Identify which cell holds the provided text, then report its [X, Y] central coordinate. 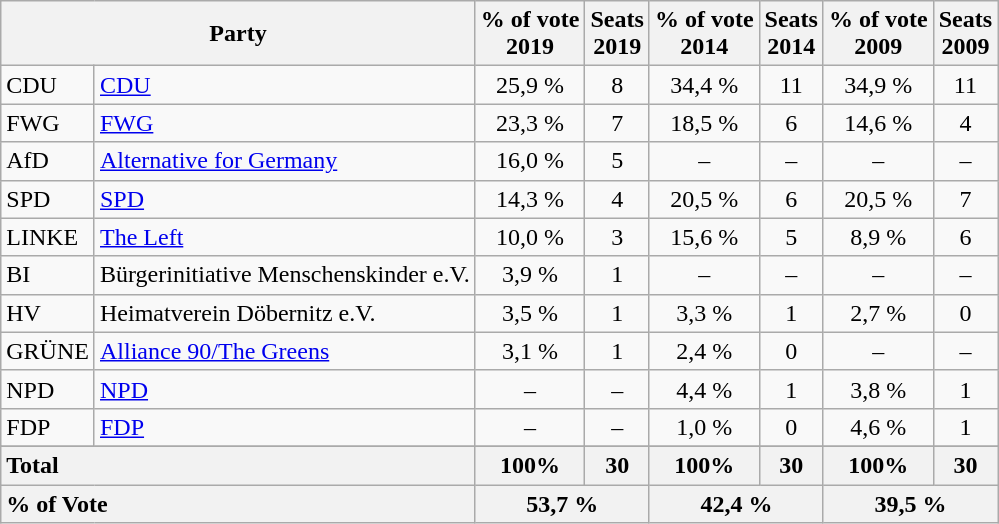
% of Vote [238, 503]
3,9 % [530, 275]
GRÜNE [48, 351]
Seats2014 [791, 34]
% of vote2019 [530, 34]
3 [617, 237]
Seats2009 [965, 34]
15,6 % [704, 237]
The Left [284, 237]
4,4 % [704, 389]
3,1 % [530, 351]
3,3 % [704, 313]
10,0 % [530, 237]
% of vote2014 [704, 34]
39,5 % [910, 503]
16,0 % [530, 161]
14,6 % [878, 123]
1,0 % [704, 427]
4,6 % [878, 427]
Heimatverein Döbernitz e.V. [284, 313]
23,3 % [530, 123]
8 [617, 85]
AfD [48, 161]
34,9 % [878, 85]
HV [48, 313]
3,8 % [878, 389]
42,4 % [736, 503]
14,3 % [530, 199]
Seats2019 [617, 34]
Total [238, 465]
Alliance 90/The Greens [284, 351]
% of vote 2009 [878, 34]
8,9 % [878, 237]
BI [48, 275]
25,9 % [530, 85]
18,5 % [704, 123]
2,7 % [878, 313]
LINKE [48, 237]
2,4 % [704, 351]
3,5 % [530, 313]
34,4 % [704, 85]
53,7 % [562, 503]
Party [238, 34]
Bürgerinitiative Menschenskinder e.V. [284, 275]
Alternative for Germany [284, 161]
